Detect which cell encompasses the target text, then output its (X, Y) center coordinate. 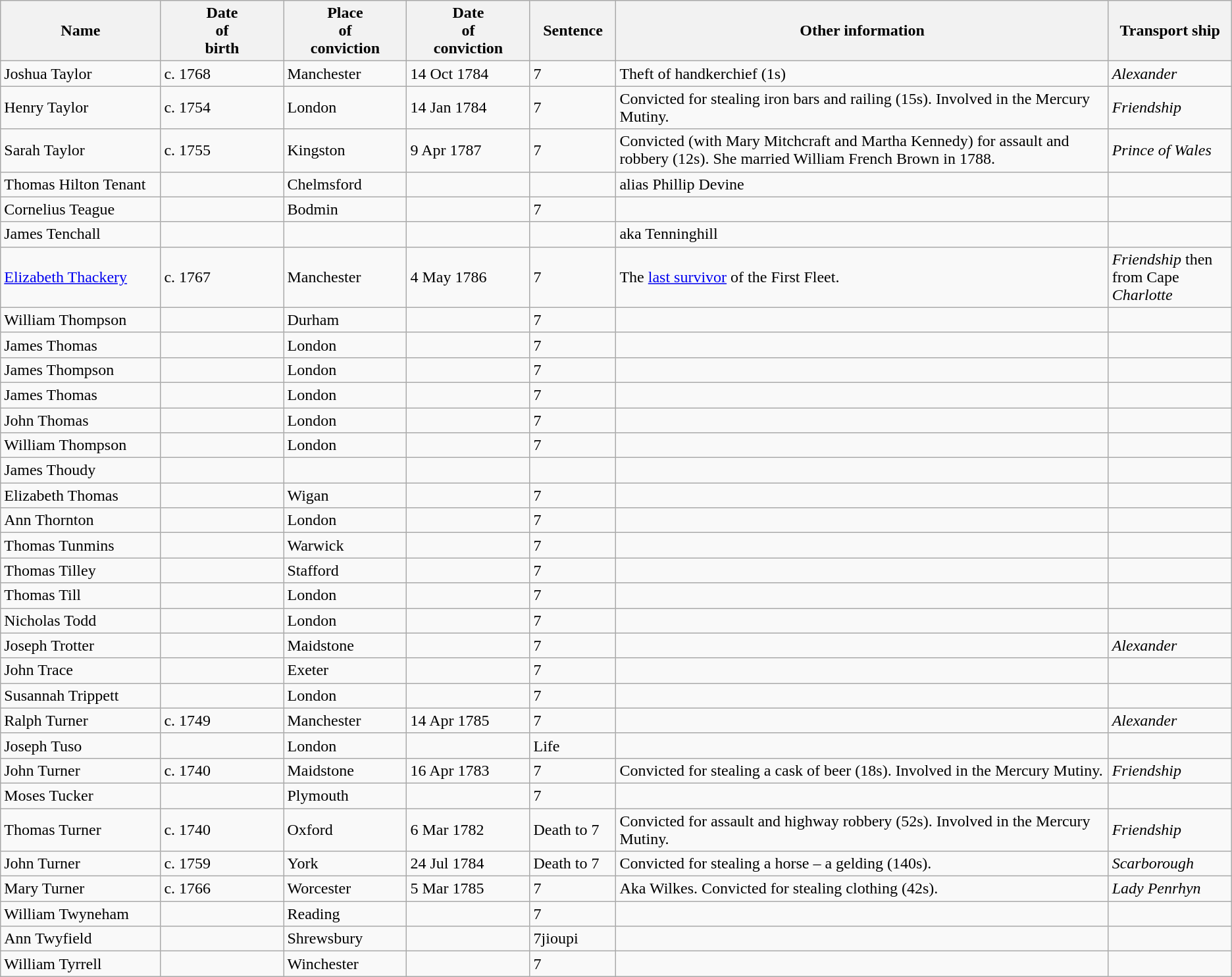
Ann Twyfield (80, 939)
Convicted for stealing iron bars and railing (15s). Involved in the Mercury Mutiny. (862, 108)
c. 1759 (222, 864)
Lady Penrhyn (1170, 889)
5 Mar 1785 (469, 889)
Name (80, 31)
Durham (345, 320)
Shrewsbury (345, 939)
c. 1755 (222, 150)
9 Apr 1787 (469, 150)
Elizabeth Thomas (80, 495)
John Thomas (80, 420)
York (345, 864)
Convicted for stealing a horse – a gelding (140s). (862, 864)
Other information (862, 31)
Bodmin (345, 209)
Joshua Taylor (80, 74)
William Twyneham (80, 914)
Convicted for assault and highway robbery (52s). Involved in the Mercury Mutiny. (862, 829)
Prince of Wales (1170, 150)
Reading (345, 914)
Oxford (345, 829)
Sentence (573, 31)
Friendship then from Cape Charlotte (1170, 277)
c. 1768 (222, 74)
Convicted for stealing a cask of beer (18s). Involved in the Mercury Mutiny. (862, 770)
Moses Tucker (80, 795)
Thomas Hilton Tenant (80, 184)
Ralph Turner (80, 720)
Elizabeth Thackery (80, 277)
Winchester (345, 964)
James Thoudy (80, 470)
aka Tenninghill (862, 234)
alias Phillip Devine (862, 184)
24 Jul 1784 (469, 864)
c. 1767 (222, 277)
c. 1754 (222, 108)
Aka Wilkes. Convicted for stealing clothing (42s). (862, 889)
6 Mar 1782 (469, 829)
Plymouth (345, 795)
16 Apr 1783 (469, 770)
James Thompson (80, 370)
William Tyrrell (80, 964)
Theft of handkerchief (1s) (862, 74)
Susannah Trippett (80, 695)
Henry Taylor (80, 108)
James Tenchall (80, 234)
The last survivor of the First Fleet. (862, 277)
7jioupi (573, 939)
c. 1749 (222, 720)
Transport ship (1170, 31)
Placeofconviction (345, 31)
Cornelius Teague (80, 209)
Exeter (345, 670)
Dateofbirth (222, 31)
Nicholas Todd (80, 620)
Scarborough (1170, 864)
14 Jan 1784 (469, 108)
Wigan (345, 495)
Warwick (345, 545)
Stafford (345, 570)
John Trace (80, 670)
Mary Turner (80, 889)
4 May 1786 (469, 277)
Life (573, 745)
Ann Thornton (80, 520)
Thomas Tilley (80, 570)
Thomas Till (80, 595)
Thomas Turner (80, 829)
Sarah Taylor (80, 150)
14 Oct 1784 (469, 74)
c. 1766 (222, 889)
Worcester (345, 889)
Joseph Trotter (80, 645)
Thomas Tunmins (80, 545)
Chelmsford (345, 184)
Dateofconviction (469, 31)
Convicted (with Mary Mitchcraft and Martha Kennedy) for assault and robbery (12s). She married William French Brown in 1788. (862, 150)
Kingston (345, 150)
Joseph Tuso (80, 745)
14 Apr 1785 (469, 720)
